For the text-containing cell, return its midpoint in [X, Y] coordinate format. 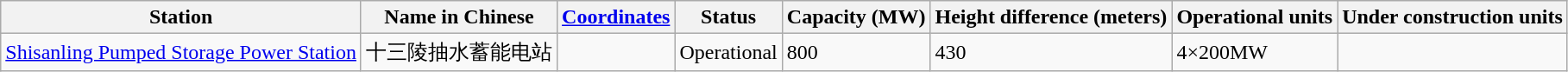
Operational [728, 52]
Height difference (meters) [1051, 17]
Shisanling Pumped Storage Power Station [181, 52]
Status [728, 17]
Capacity (MW) [856, 17]
800 [856, 52]
Under construction units [1453, 17]
Coordinates [616, 17]
430 [1051, 52]
Name in Chinese [459, 17]
十三陵抽水蓄能电站 [459, 52]
Station [181, 17]
4×200MW [1255, 52]
Operational units [1255, 17]
